Output the [X, Y] coordinate of the center of the cell containing the given text.  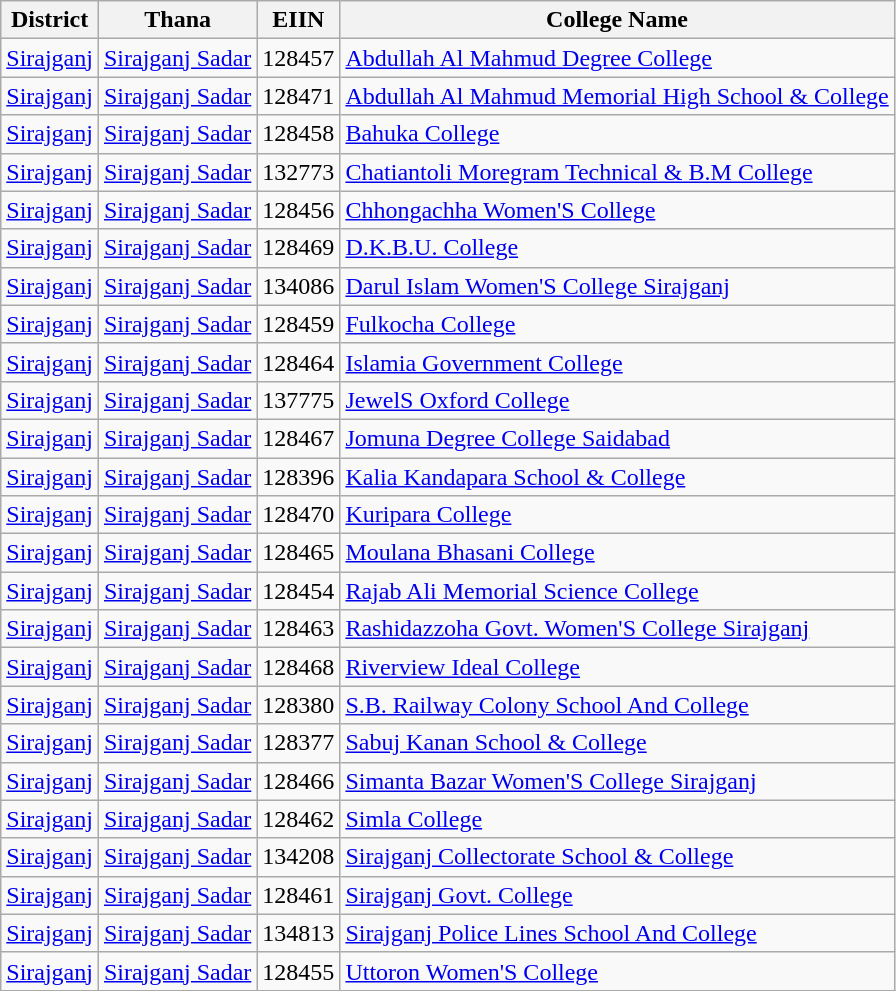
JewelS Oxford College [617, 400]
Sirajganj Police Lines School And College [617, 933]
College Name [617, 20]
128465 [298, 553]
Bahuka College [617, 134]
Rajab Ali Memorial Science College [617, 591]
Riverview Ideal College [617, 667]
128462 [298, 819]
Moulana Bhasani College [617, 553]
128470 [298, 515]
Simla College [617, 819]
128377 [298, 743]
128459 [298, 324]
128454 [298, 591]
128458 [298, 134]
Islamia Government College [617, 362]
Rashidazzoha Govt. Women'S College Sirajganj [617, 629]
128457 [298, 58]
Abdullah Al Mahmud Degree College [617, 58]
128466 [298, 781]
Abdullah Al Mahmud Memorial High School & College [617, 96]
134086 [298, 286]
128461 [298, 895]
128380 [298, 705]
128467 [298, 438]
Thana [177, 20]
S.B. Railway Colony School And College [617, 705]
Chhongachha Women'S College [617, 210]
128468 [298, 667]
D.K.B.U. College [617, 248]
District [50, 20]
Uttoron Women'S College [617, 971]
Chatiantoli Moregram Technical & B.M College [617, 172]
Kalia Kandapara School & College [617, 477]
Kuripara College [617, 515]
128456 [298, 210]
Jomuna Degree College Saidabad [617, 438]
128463 [298, 629]
Fulkocha College [617, 324]
128396 [298, 477]
Simanta Bazar Women'S College Sirajganj [617, 781]
132773 [298, 172]
128455 [298, 971]
134208 [298, 857]
Sirajganj Collectorate School & College [617, 857]
128469 [298, 248]
EIIN [298, 20]
137775 [298, 400]
128471 [298, 96]
Sabuj Kanan School & College [617, 743]
128464 [298, 362]
134813 [298, 933]
Sirajganj Govt. College [617, 895]
Darul Islam Women'S College Sirajganj [617, 286]
